Output the (X, Y) coordinate of the center of the cell containing the given text.  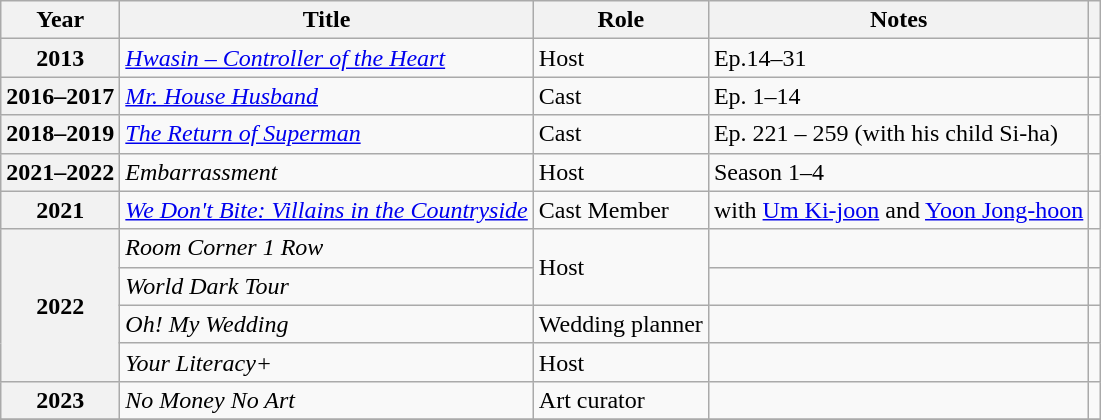
2021 (60, 210)
2016–2017 (60, 96)
Room Corner 1 Row (326, 248)
2013 (60, 58)
Hwasin – Controller of the Heart (326, 58)
Notes (898, 20)
Year (60, 20)
Mr. House Husband (326, 96)
2018–2019 (60, 134)
Oh! My Wedding (326, 324)
No Money No Art (326, 400)
Ep. 221 – 259 (with his child Si-ha) (898, 134)
World Dark Tour (326, 286)
Your Literacy+ (326, 362)
Cast Member (620, 210)
Ep.14–31 (898, 58)
2023 (60, 400)
2021–2022 (60, 172)
Season 1–4 (898, 172)
Ep. 1–14 (898, 96)
Title (326, 20)
We Don't Bite: Villains in the Countryside (326, 210)
The Return of Superman (326, 134)
Role (620, 20)
Wedding planner (620, 324)
Embarrassment (326, 172)
Art curator (620, 400)
with Um Ki-joon and Yoon Jong-hoon (898, 210)
2022 (60, 305)
